Determine the (x, y) coordinate at the center of the cell enclosing the given text.  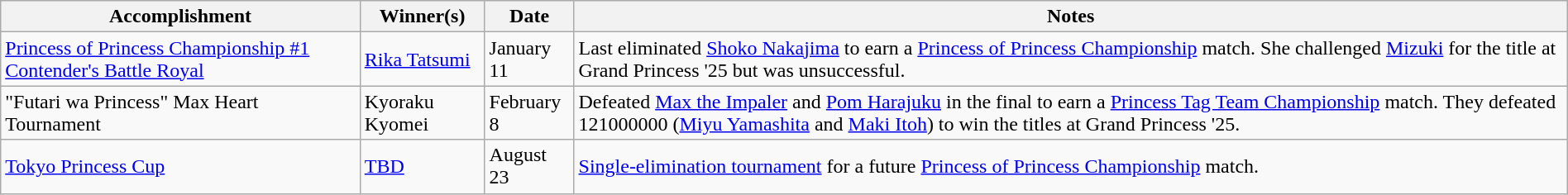
Notes (1070, 17)
Princess of Princess Championship #1 Contender's Battle Royal (180, 59)
"Futari wa Princess" Max Heart Tournament (180, 112)
Kyoraku Kyomei (422, 112)
August 23 (529, 167)
TBD (422, 167)
Rika Tatsumi (422, 59)
Tokyo Princess Cup (180, 167)
February 8 (529, 112)
January 11 (529, 59)
Winner(s) (422, 17)
Date (529, 17)
Accomplishment (180, 17)
Single-elimination tournament for a future Princess of Princess Championship match. (1070, 167)
